Pinpoint the cell where the given text exists, returning its (X, Y) midpoint coordinate. 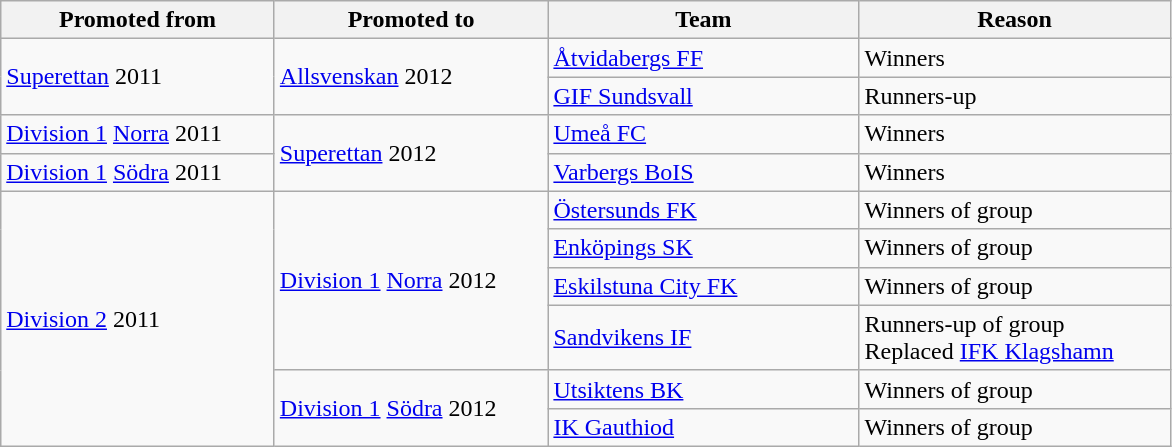
Umeå FC (704, 134)
IK Gauthiod (704, 427)
Varbergs BoIS (704, 172)
Division 1 Södra 2011 (138, 172)
Reason (1014, 20)
Promoted to (411, 20)
Eskilstuna City FK (704, 286)
Sandvikens IF (704, 338)
GIF Sundsvall (704, 96)
Promoted from (138, 20)
Division 1 Södra 2012 (411, 408)
Enköpings SK (704, 248)
Åtvidabergs FF (704, 58)
Utsiktens BK (704, 389)
Team (704, 20)
Superettan 2012 (411, 153)
Division 2 2011 (138, 318)
Division 1 Norra 2012 (411, 280)
Allsvenskan 2012 (411, 77)
Runners-up of groupReplaced IFK Klagshamn (1014, 338)
Division 1 Norra 2011 (138, 134)
Runners-up (1014, 96)
Östersunds FK (704, 210)
Superettan 2011 (138, 77)
